Return [x, y] of the center of cell containing provided text 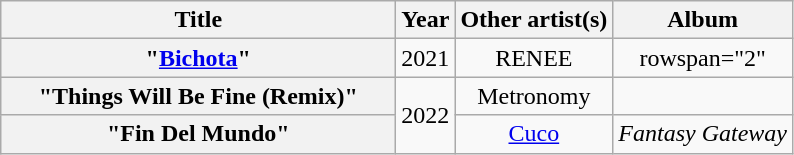
Year [426, 20]
Album [703, 20]
2022 [426, 115]
"Bichota" [198, 58]
rowspan="2" [703, 58]
Metronomy [534, 96]
2021 [426, 58]
"Fin Del Mundo" [198, 134]
Title [198, 20]
Fantasy Gateway [703, 134]
Cuco [534, 134]
Other artist(s) [534, 20]
RENEE [534, 58]
"Things Will Be Fine (Remix)" [198, 96]
